Determine the [x, y] coordinate at the center of the cell enclosing the given text.  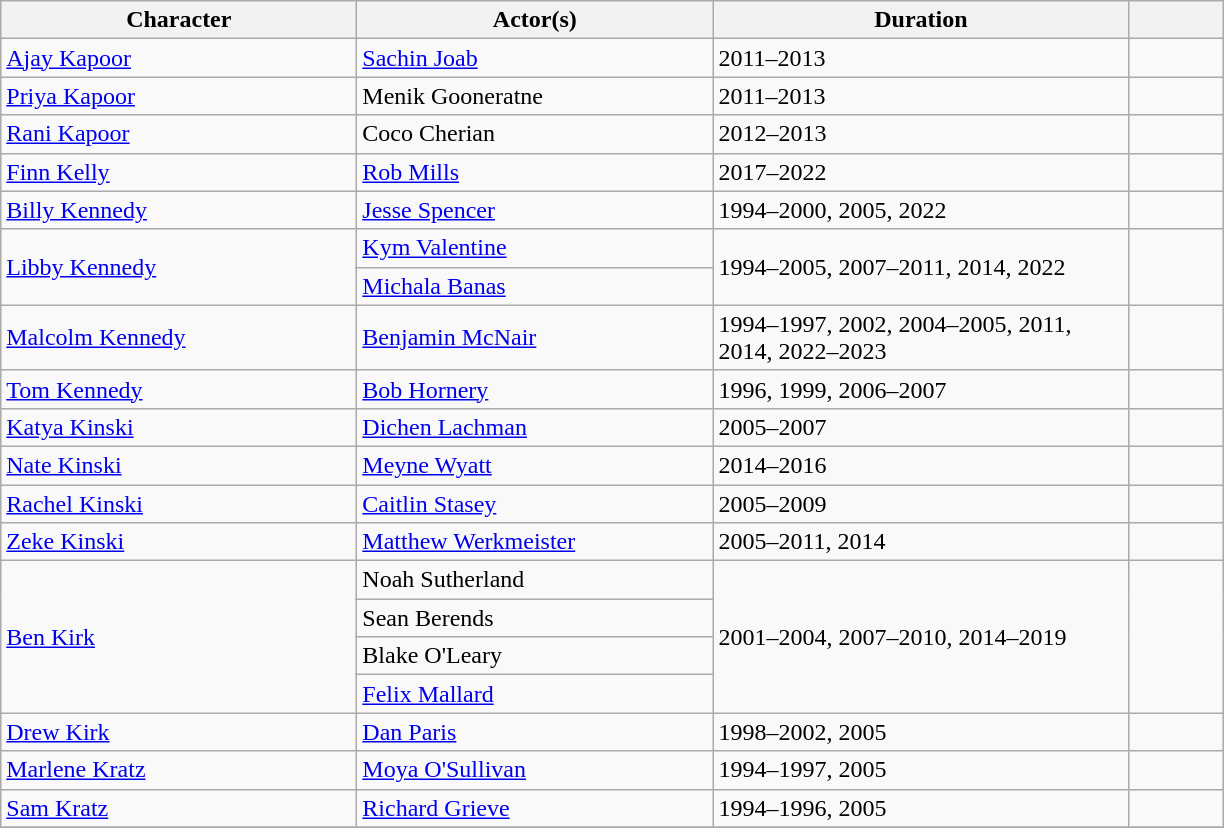
Caitlin Stasey [535, 503]
Ben Kirk [179, 637]
1994–2005, 2007–2011, 2014, 2022 [921, 267]
Dichen Lachman [535, 427]
2017–2022 [921, 172]
Actor(s) [535, 20]
1994–1997, 2005 [921, 770]
Rani Kapoor [179, 134]
1994–1997, 2002, 2004–2005, 2011, 2014, 2022–2023 [921, 338]
Rachel Kinski [179, 503]
Richard Grieve [535, 808]
Sam Kratz [179, 808]
Katya Kinski [179, 427]
Benjamin McNair [535, 338]
2001–2004, 2007–2010, 2014–2019 [921, 637]
Character [179, 20]
1998–2002, 2005 [921, 732]
Blake O'Leary [535, 656]
Finn Kelly [179, 172]
1994–2000, 2005, 2022 [921, 210]
Jesse Spencer [535, 210]
2012–2013 [921, 134]
2014–2016 [921, 465]
Ajay Kapoor [179, 58]
Billy Kennedy [179, 210]
Drew Kirk [179, 732]
Michala Banas [535, 286]
Dan Paris [535, 732]
Noah Sutherland [535, 580]
Marlene Kratz [179, 770]
Menik Gooneratne [535, 96]
Meyne Wyatt [535, 465]
Bob Hornery [535, 389]
2005–2009 [921, 503]
2005–2011, 2014 [921, 542]
Duration [921, 20]
Libby Kennedy [179, 267]
Nate Kinski [179, 465]
Malcolm Kennedy [179, 338]
Felix Mallard [535, 694]
Tom Kennedy [179, 389]
Matthew Werkmeister [535, 542]
Coco Cherian [535, 134]
1994–1996, 2005 [921, 808]
Sachin Joab [535, 58]
1996, 1999, 2006–2007 [921, 389]
Moya O'Sullivan [535, 770]
Rob Mills [535, 172]
2005–2007 [921, 427]
Sean Berends [535, 618]
Priya Kapoor [179, 96]
Zeke Kinski [179, 542]
Kym Valentine [535, 248]
